Return (X, Y) of the center of cell containing provided text 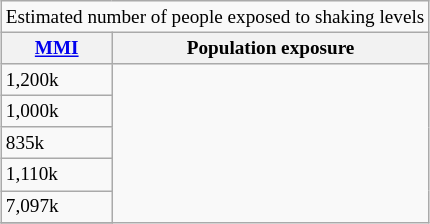
7,097k (56, 207)
Estimated number of people exposed to shaking levels (215, 17)
MMI (56, 48)
835k (56, 143)
1,200k (56, 80)
Population exposure (270, 48)
1,000k (56, 112)
1,110k (56, 175)
